Output the (X, Y) coordinate of the center of the cell containing the given text.  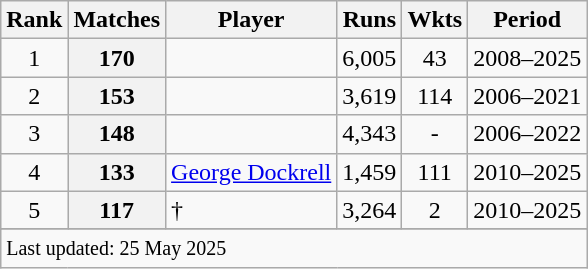
Runs (370, 20)
114 (435, 96)
2006–2022 (528, 134)
1 (34, 58)
133 (117, 172)
4 (34, 172)
111 (435, 172)
Player (252, 20)
170 (117, 58)
Matches (117, 20)
153 (117, 96)
43 (435, 58)
Rank (34, 20)
3 (34, 134)
148 (117, 134)
† (252, 210)
6,005 (370, 58)
Period (528, 20)
2006–2021 (528, 96)
Wkts (435, 20)
3,619 (370, 96)
- (435, 134)
5 (34, 210)
1,459 (370, 172)
3,264 (370, 210)
117 (117, 210)
4,343 (370, 134)
Last updated: 25 May 2025 (294, 248)
2008–2025 (528, 58)
George Dockrell (252, 172)
